Return (X, Y) of the center of cell containing provided text 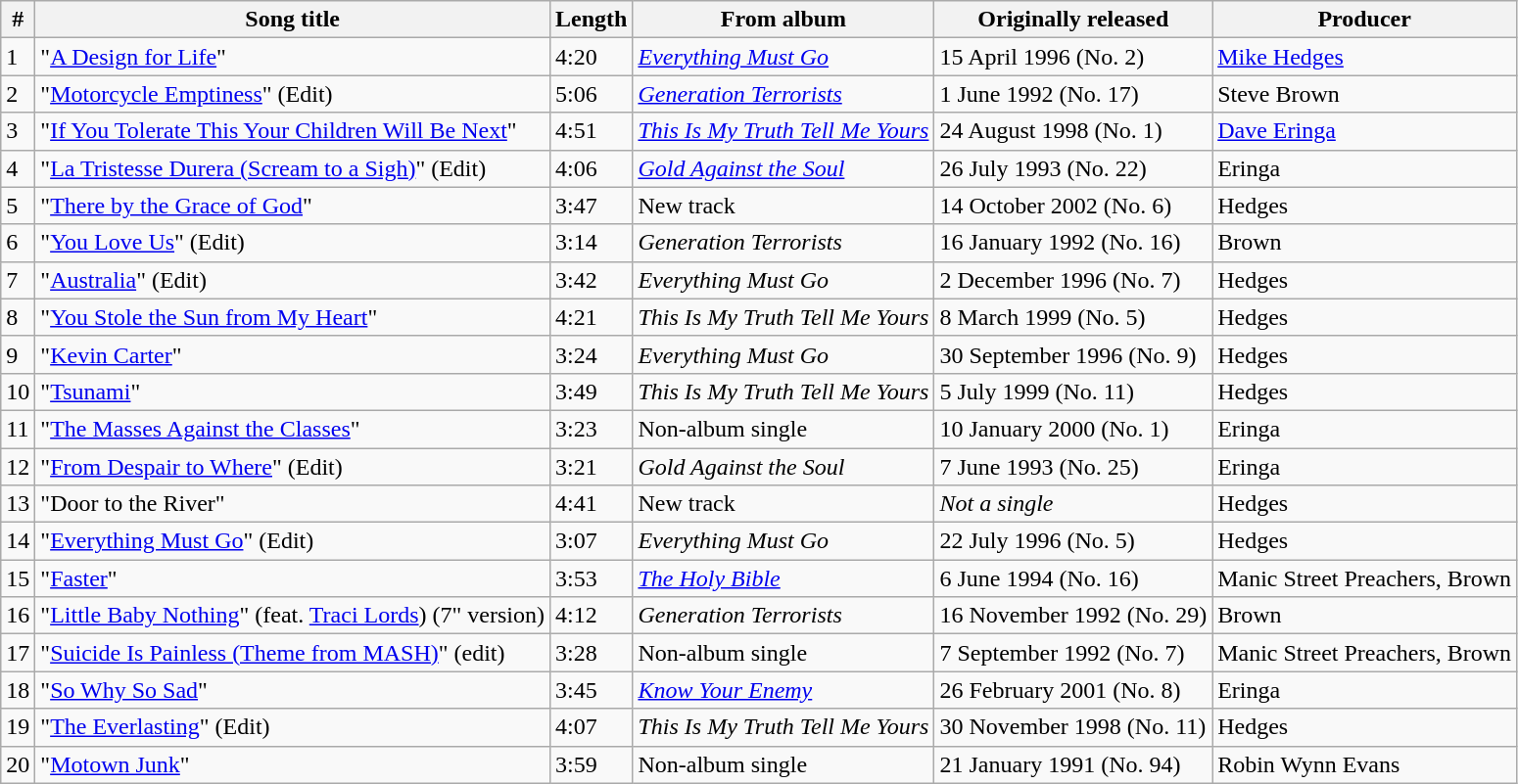
3 (18, 131)
"Motown Junk" (293, 764)
18 (18, 690)
5:06 (592, 94)
"Little Baby Nothing" (feat. Traci Lords) (7" version) (293, 616)
6 (18, 243)
4:21 (592, 317)
16 January 1992 (No. 16) (1073, 243)
21 January 1991 (No. 94) (1073, 764)
4:07 (592, 727)
Know Your Enemy (783, 690)
3:47 (592, 206)
13 (18, 504)
From album (783, 20)
Originally released (1073, 20)
26 July 1993 (No. 22) (1073, 168)
"So Why So Sad" (293, 690)
"From Despair to Where" (Edit) (293, 467)
"If You Tolerate This Your Children Will Be Next" (293, 131)
"Tsunami" (293, 392)
15 April 1996 (No. 2) (1073, 57)
14 October 2002 (No. 6) (1073, 206)
12 (18, 467)
8 March 1999 (No. 5) (1073, 317)
3:59 (592, 764)
5 (18, 206)
30 November 1998 (No. 11) (1073, 727)
"Everything Must Go" (Edit) (293, 541)
6 June 1994 (No. 16) (1073, 578)
The Holy Bible (783, 578)
16 November 1992 (No. 29) (1073, 616)
8 (18, 317)
"Door to the River" (293, 504)
10 (18, 392)
3:24 (592, 354)
9 (18, 354)
Steve Brown (1365, 94)
Producer (1365, 20)
"The Masses Against the Classes" (293, 429)
"Suicide Is Painless (Theme from MASH)" (edit) (293, 653)
"You Love Us" (Edit) (293, 243)
19 (18, 727)
3:45 (592, 690)
3:42 (592, 280)
20 (18, 764)
4:06 (592, 168)
3:28 (592, 653)
"La Tristesse Durera (Scream to a Sigh)" (Edit) (293, 168)
Not a single (1073, 504)
Robin Wynn Evans (1365, 764)
2 December 1996 (No. 7) (1073, 280)
30 September 1996 (No. 9) (1073, 354)
17 (18, 653)
Length (592, 20)
4:51 (592, 131)
Dave Eringa (1365, 131)
15 (18, 578)
26 February 2001 (No. 8) (1073, 690)
3:21 (592, 467)
"Motorcycle Emptiness" (Edit) (293, 94)
"A Design for Life" (293, 57)
7 (18, 280)
4:41 (592, 504)
24 August 1998 (No. 1) (1073, 131)
2 (18, 94)
3:49 (592, 392)
5 July 1999 (No. 11) (1073, 392)
14 (18, 541)
4 (18, 168)
11 (18, 429)
4:12 (592, 616)
7 June 1993 (No. 25) (1073, 467)
"The Everlasting" (Edit) (293, 727)
# (18, 20)
Mike Hedges (1365, 57)
Song title (293, 20)
3:07 (592, 541)
3:53 (592, 578)
16 (18, 616)
"Faster" (293, 578)
"You Stole the Sun from My Heart" (293, 317)
4:20 (592, 57)
22 July 1996 (No. 5) (1073, 541)
"Australia" (Edit) (293, 280)
3:14 (592, 243)
1 (18, 57)
10 January 2000 (No. 1) (1073, 429)
3:23 (592, 429)
"Kevin Carter" (293, 354)
7 September 1992 (No. 7) (1073, 653)
1 June 1992 (No. 17) (1073, 94)
"There by the Grace of God" (293, 206)
